Pinpoint the cell where the given text exists, returning its [x, y] midpoint coordinate. 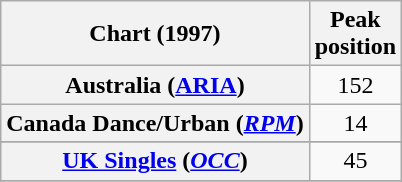
Australia (ARIA) [155, 85]
Peakposition [355, 34]
Chart (1997) [155, 34]
152 [355, 85]
Canada Dance/Urban (RPM) [155, 123]
14 [355, 123]
45 [355, 161]
UK Singles (OCC) [155, 161]
